Scan for the cell matching the given text and deliver its [X, Y] coordinate at center. 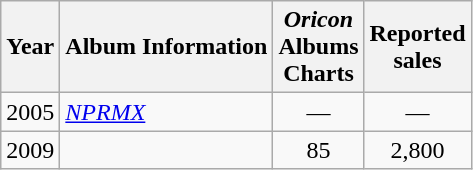
OriconAlbumsCharts [318, 47]
2009 [30, 150]
2005 [30, 112]
2,800 [418, 150]
Reportedsales [418, 47]
Album Information [166, 47]
85 [318, 150]
NPRMX [166, 112]
Year [30, 47]
